Pinpoint the cell where the given text exists, returning its (X, Y) midpoint coordinate. 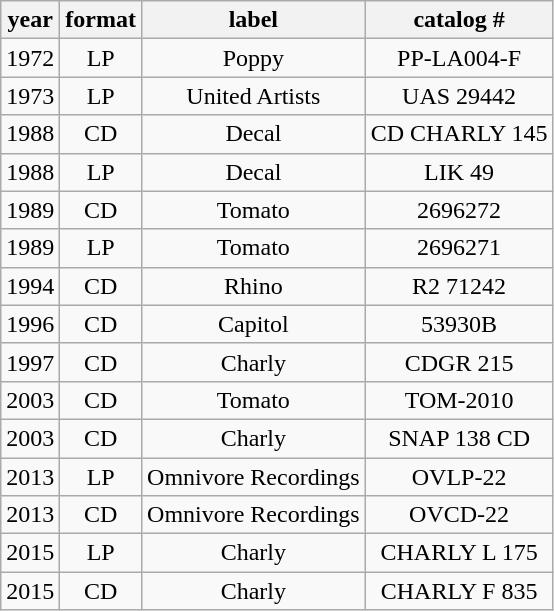
CHARLY L 175 (459, 553)
LIK 49 (459, 172)
Poppy (254, 58)
Capitol (254, 324)
1996 (30, 324)
format (101, 20)
CD CHARLY 145 (459, 134)
53930B (459, 324)
OVLP-22 (459, 477)
CHARLY F 835 (459, 591)
CDGR 215 (459, 362)
UAS 29442 (459, 96)
1973 (30, 96)
1972 (30, 58)
1997 (30, 362)
2696271 (459, 248)
catalog # (459, 20)
PP-LA004-F (459, 58)
R2 71242 (459, 286)
1994 (30, 286)
label (254, 20)
year (30, 20)
TOM-2010 (459, 400)
Rhino (254, 286)
SNAP 138 CD (459, 438)
2696272 (459, 210)
OVCD-22 (459, 515)
United Artists (254, 96)
